Locate the cell with the specified text and output its (x, y) center coordinate. 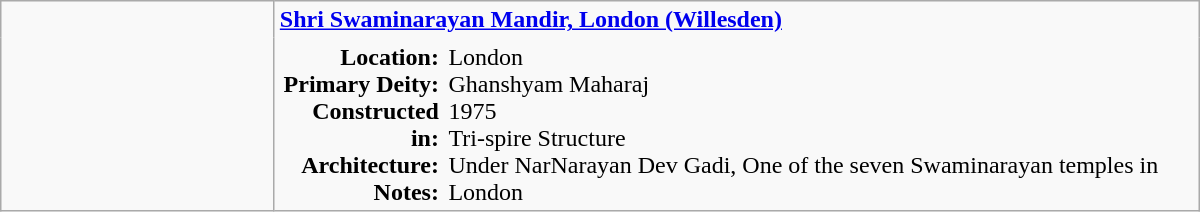
London Ghanshyam Maharaj 1975 Tri-spire Structure Under NarNarayan Dev Gadi, One of the seven Swaminarayan temples in London (822, 124)
Location:Primary Deity:Constructed in:Architecture:Notes: (358, 124)
Shri Swaminarayan Mandir, London (Willesden) (736, 20)
